Return the [x, y] coordinate for the center point of the cell that contains the specified text.  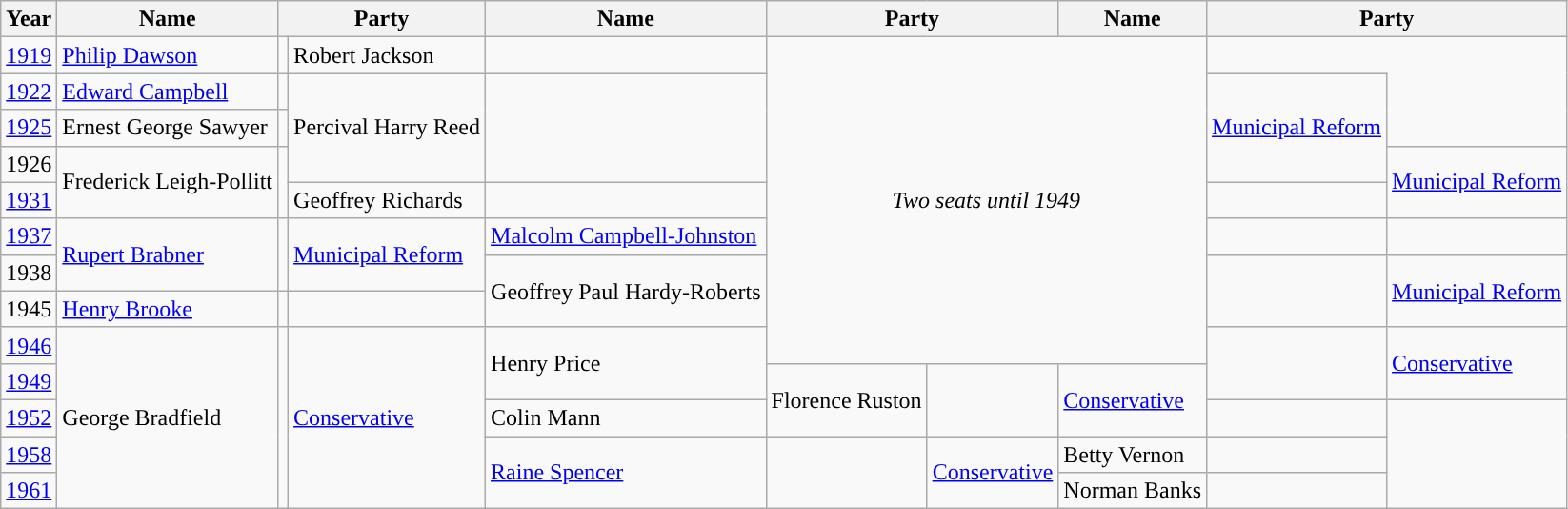
Henry Brooke [168, 309]
Raine Spencer [627, 473]
Norman Banks [1133, 491]
Frederick Leigh-Pollitt [168, 182]
Robert Jackson [387, 55]
Rupert Brabner [168, 254]
Philip Dawson [168, 55]
1922 [29, 92]
Ernest George Sawyer [168, 128]
Henry Price [627, 363]
Florence Ruston [846, 399]
1949 [29, 381]
Betty Vernon [1133, 455]
1961 [29, 491]
1958 [29, 455]
Edward Campbell [168, 92]
Geoffrey Paul Hardy-Roberts [627, 291]
1946 [29, 345]
George Bradfield [168, 417]
1931 [29, 200]
1925 [29, 128]
Two seats until 1949 [986, 200]
1945 [29, 309]
1952 [29, 417]
1919 [29, 55]
1937 [29, 236]
Geoffrey Richards [387, 200]
1926 [29, 164]
1938 [29, 273]
Colin Mann [627, 417]
Percival Harry Reed [387, 128]
Year [29, 19]
Malcolm Campbell-Johnston [627, 236]
